For the text-containing cell, return its midpoint in (X, Y) coordinate format. 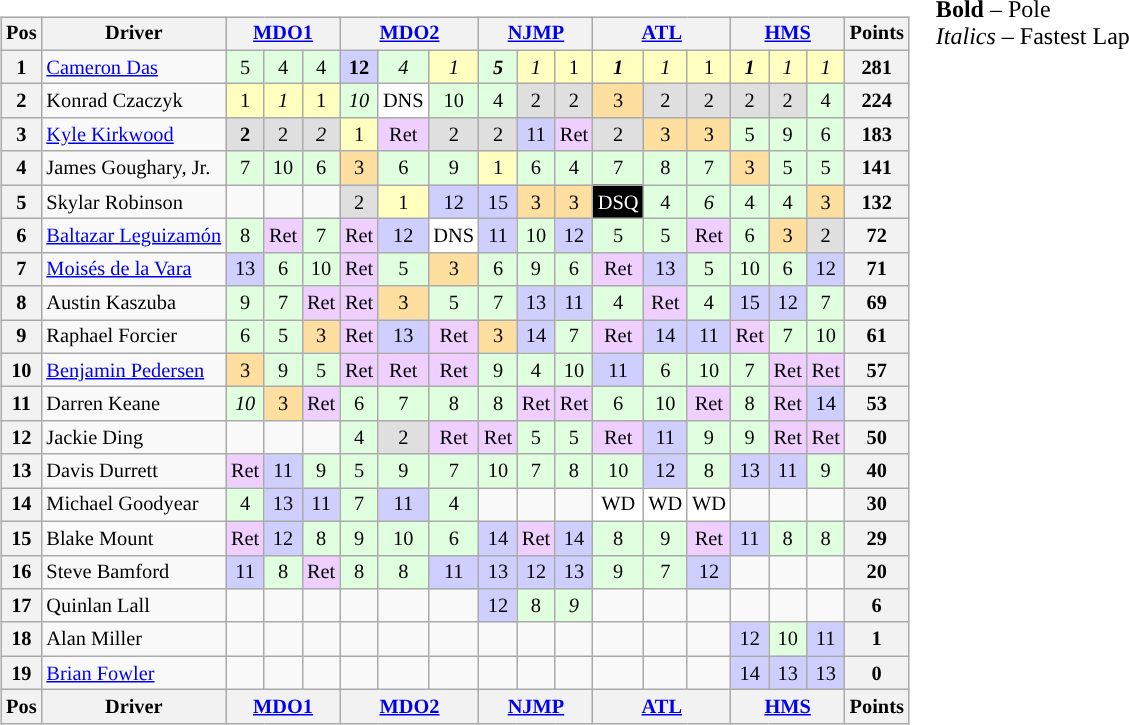
18 (21, 639)
69 (877, 303)
141 (877, 168)
Brian Fowler (134, 673)
DSQ (618, 202)
224 (877, 101)
Benjamin Pedersen (134, 370)
Kyle Kirkwood (134, 135)
Alan Miller (134, 639)
19 (21, 673)
Darren Keane (134, 404)
Austin Kaszuba (134, 303)
53 (877, 404)
72 (877, 236)
183 (877, 135)
Michael Goodyear (134, 505)
30 (877, 505)
Jackie Ding (134, 438)
James Goughary, Jr. (134, 168)
Blake Mount (134, 538)
Cameron Das (134, 67)
Steve Bamford (134, 572)
Konrad Czaczyk (134, 101)
Skylar Robinson (134, 202)
Raphael Forcier (134, 337)
71 (877, 269)
20 (877, 572)
29 (877, 538)
Baltazar Leguizamón (134, 236)
Moisés de la Vara (134, 269)
Davis Durrett (134, 471)
16 (21, 572)
40 (877, 471)
50 (877, 438)
0 (877, 673)
132 (877, 202)
281 (877, 67)
61 (877, 337)
Quinlan Lall (134, 606)
57 (877, 370)
17 (21, 606)
